Extract the (x, y) coordinate from the center of the cell holding the provided text.  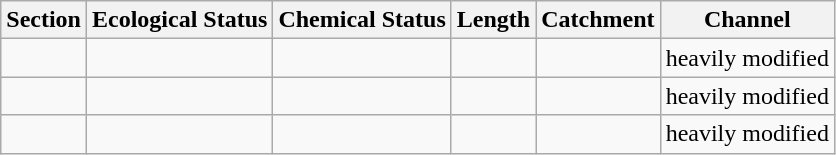
Ecological Status (179, 20)
Chemical Status (362, 20)
Section (44, 20)
Channel (747, 20)
Length (493, 20)
Catchment (598, 20)
